Detect which cell encompasses the target text, then output its [x, y] center coordinate. 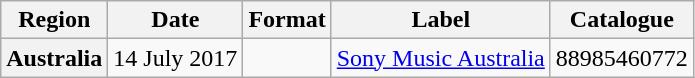
Format [287, 20]
Region [54, 20]
Australia [54, 58]
Date [176, 20]
Catalogue [622, 20]
Sony Music Australia [440, 58]
Label [440, 20]
88985460772 [622, 58]
14 July 2017 [176, 58]
